Detect which cell encompasses the target text, then output its (X, Y) center coordinate. 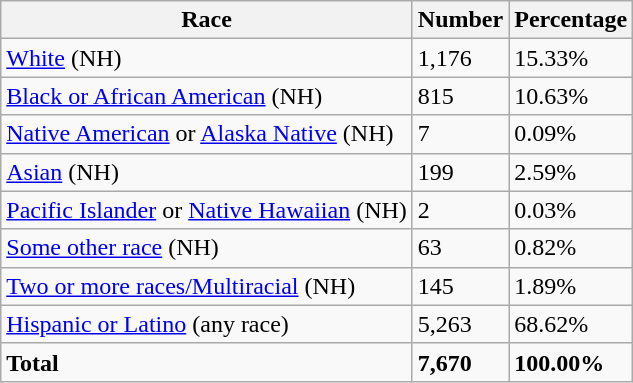
68.62% (571, 324)
1.89% (571, 286)
145 (460, 286)
2.59% (571, 172)
Asian (NH) (207, 172)
63 (460, 248)
1,176 (460, 58)
Two or more races/Multiracial (NH) (207, 286)
0.03% (571, 210)
7 (460, 134)
Native American or Alaska Native (NH) (207, 134)
10.63% (571, 96)
0.09% (571, 134)
White (NH) (207, 58)
0.82% (571, 248)
Pacific Islander or Native Hawaiian (NH) (207, 210)
815 (460, 96)
7,670 (460, 362)
2 (460, 210)
199 (460, 172)
Some other race (NH) (207, 248)
Hispanic or Latino (any race) (207, 324)
Percentage (571, 20)
100.00% (571, 362)
Number (460, 20)
Black or African American (NH) (207, 96)
Total (207, 362)
5,263 (460, 324)
Race (207, 20)
15.33% (571, 58)
